Detect which cell encompasses the target text, then output its (x, y) center coordinate. 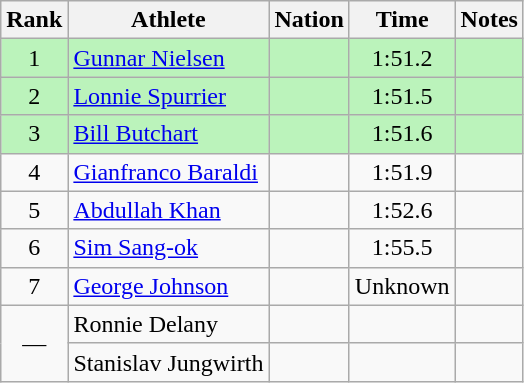
Notes (489, 20)
1 (34, 58)
Abdullah Khan (168, 210)
1:51.6 (402, 134)
Bill Butchart (168, 134)
1:51.2 (402, 58)
2 (34, 96)
Nation (309, 20)
Sim Sang-ok (168, 248)
— (34, 343)
Time (402, 20)
6 (34, 248)
Ronnie Delany (168, 324)
Unknown (402, 286)
Gunnar Nielsen (168, 58)
4 (34, 172)
Athlete (168, 20)
1:52.6 (402, 210)
1:51.9 (402, 172)
1:51.5 (402, 96)
George Johnson (168, 286)
3 (34, 134)
Stanislav Jungwirth (168, 362)
Lonnie Spurrier (168, 96)
7 (34, 286)
Rank (34, 20)
Gianfranco Baraldi (168, 172)
1:55.5 (402, 248)
5 (34, 210)
